For the text-containing cell, return its midpoint in (x, y) coordinate format. 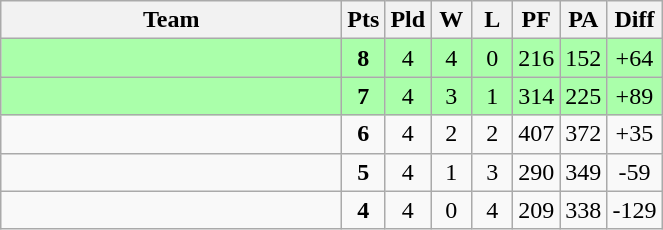
338 (584, 210)
+89 (634, 96)
216 (536, 58)
349 (584, 172)
152 (584, 58)
314 (536, 96)
+64 (634, 58)
Pts (364, 20)
407 (536, 134)
PF (536, 20)
7 (364, 96)
Diff (634, 20)
Team (172, 20)
372 (584, 134)
L (492, 20)
W (452, 20)
225 (584, 96)
+35 (634, 134)
-129 (634, 210)
5 (364, 172)
PA (584, 20)
209 (536, 210)
Pld (408, 20)
290 (536, 172)
6 (364, 134)
-59 (634, 172)
8 (364, 58)
